Return the [X, Y] coordinate for the center point of the cell that contains the specified text.  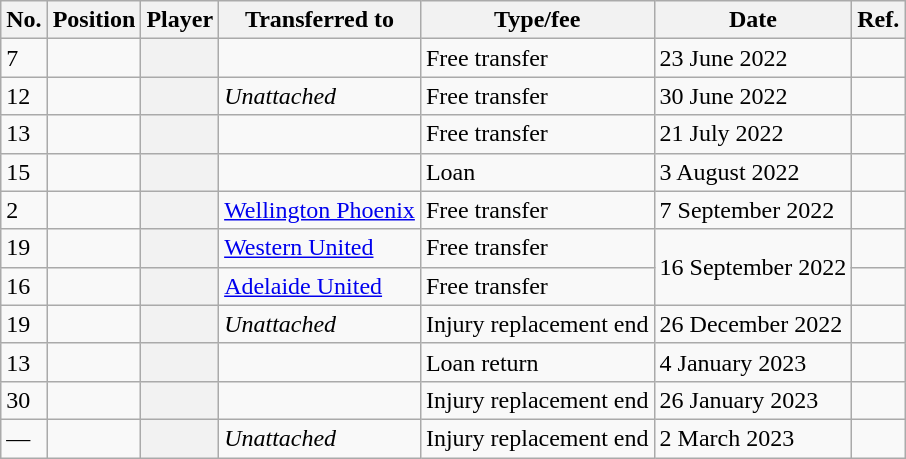
7 September 2022 [753, 210]
4 January 2023 [753, 362]
30 [24, 400]
26 January 2023 [753, 400]
21 July 2022 [753, 134]
Type/fee [537, 20]
15 [24, 172]
Date [753, 20]
30 June 2022 [753, 96]
2 [24, 210]
23 June 2022 [753, 58]
Western United [320, 248]
16 [24, 286]
26 December 2022 [753, 324]
2 March 2023 [753, 438]
Loan return [537, 362]
Ref. [878, 20]
Position [94, 20]
Loan [537, 172]
No. [24, 20]
3 August 2022 [753, 172]
16 September 2022 [753, 267]
Wellington Phoenix [320, 210]
7 [24, 58]
— [24, 438]
Player [180, 20]
Transferred to [320, 20]
Adelaide United [320, 286]
12 [24, 96]
